Identify which cell holds the provided text, then report its [X, Y] central coordinate. 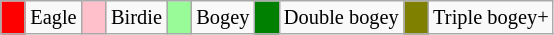
Double bogey [342, 17]
Birdie [136, 17]
Triple bogey+ [490, 17]
Bogey [222, 17]
Eagle [53, 17]
